Locate the cell with the specified text and output its (X, Y) center coordinate. 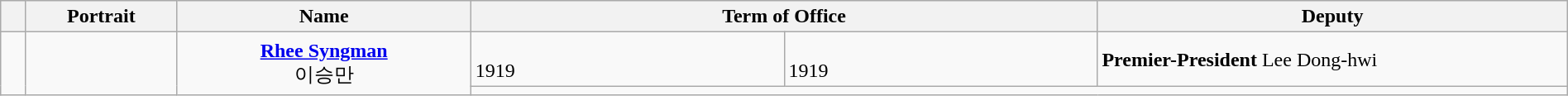
Premier-President Lee Dong-hwi (1332, 60)
Deputy (1332, 17)
Portrait (101, 17)
Name (324, 17)
Rhee Syngman이승만 (324, 64)
Term of Office (784, 17)
